Identify which cell holds the provided text, then report its [x, y] central coordinate. 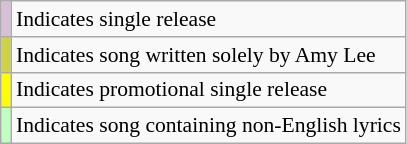
Indicates single release [208, 19]
Indicates promotional single release [208, 90]
Indicates song written solely by Amy Lee [208, 55]
Indicates song containing non-English lyrics [208, 126]
